Find where the given text appears and provide that cell's center as (x, y) coordinate. 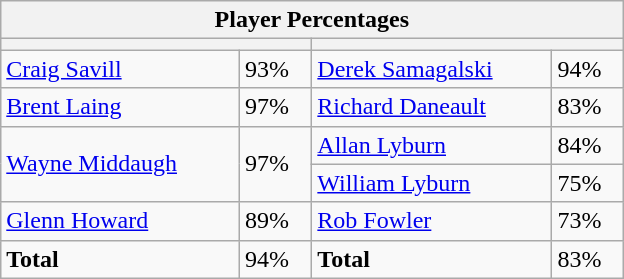
73% (588, 221)
Player Percentages (312, 20)
Wayne Middaugh (120, 164)
Craig Savill (120, 69)
William Lyburn (432, 183)
84% (588, 145)
75% (588, 183)
Derek Samagalski (432, 69)
93% (275, 69)
Glenn Howard (120, 221)
Rob Fowler (432, 221)
Richard Daneault (432, 107)
Brent Laing (120, 107)
89% (275, 221)
Allan Lyburn (432, 145)
